Extract the [X, Y] coordinate from the center of the cell holding the provided text.  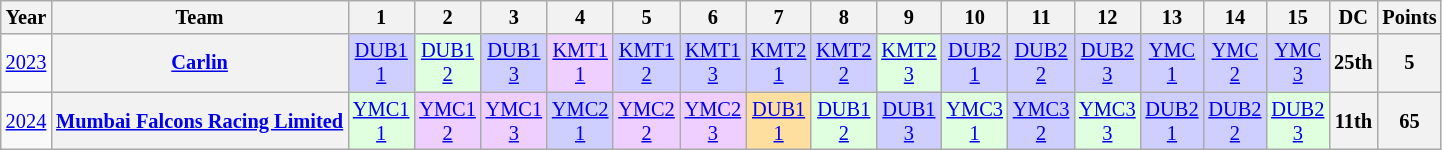
YMC1 [1172, 63]
15 [1298, 17]
3 [514, 17]
6 [713, 17]
KMT22 [844, 63]
13 [1172, 17]
YMC33 [1107, 121]
KMT11 [580, 63]
2 [447, 17]
YMC13 [514, 121]
11 [1041, 17]
25th [1353, 63]
Team [200, 17]
14 [1234, 17]
8 [844, 17]
YMC21 [580, 121]
2024 [26, 121]
YMC32 [1041, 121]
DC [1353, 17]
7 [778, 17]
YMC31 [975, 121]
Carlin [200, 63]
65 [1409, 121]
KMT12 [646, 63]
YMC12 [447, 121]
9 [908, 17]
1 [381, 17]
YMC23 [713, 121]
YMC22 [646, 121]
Year [26, 17]
KMT13 [713, 63]
YMC11 [381, 121]
YMC2 [1234, 63]
10 [975, 17]
12 [1107, 17]
Points [1409, 17]
4 [580, 17]
Mumbai Falcons Racing Limited [200, 121]
11th [1353, 121]
YMC3 [1298, 63]
KMT23 [908, 63]
2023 [26, 63]
KMT21 [778, 63]
